Find where the given text appears and provide that cell's center as [X, Y] coordinate. 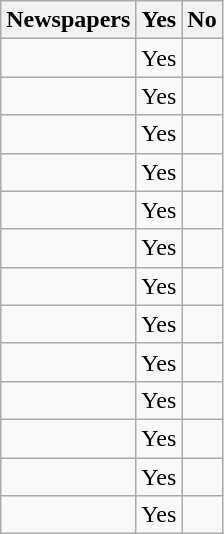
Newspapers [68, 20]
No [202, 20]
